From the cell containing the given text, extract its center point as [x, y] coordinate. 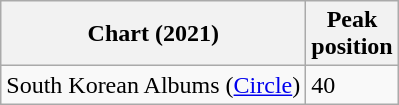
40 [352, 85]
Peakposition [352, 34]
Chart (2021) [154, 34]
South Korean Albums (Circle) [154, 85]
